From the cell containing the given text, extract its center point as (X, Y) coordinate. 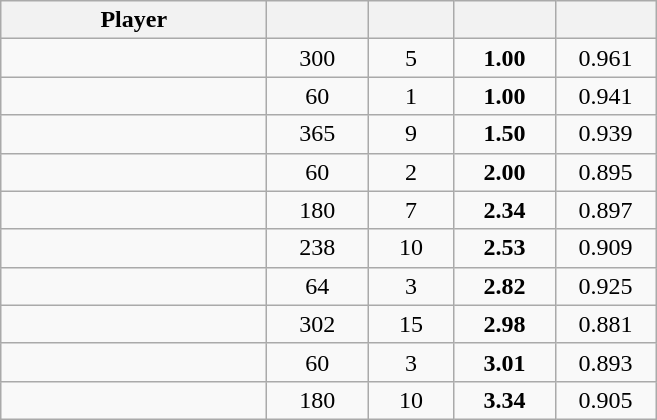
15 (411, 324)
300 (318, 58)
0.897 (606, 210)
7 (411, 210)
0.909 (606, 248)
Player (134, 20)
2.00 (504, 172)
2.82 (504, 286)
5 (411, 58)
302 (318, 324)
0.961 (606, 58)
0.895 (606, 172)
0.881 (606, 324)
2 (411, 172)
2.34 (504, 210)
3.34 (504, 400)
0.939 (606, 134)
365 (318, 134)
1.50 (504, 134)
2.98 (504, 324)
3.01 (504, 362)
64 (318, 286)
0.941 (606, 96)
2.53 (504, 248)
9 (411, 134)
0.925 (606, 286)
238 (318, 248)
0.893 (606, 362)
1 (411, 96)
0.905 (606, 400)
